Determine the (X, Y) coordinate at the center of the cell enclosing the given text.  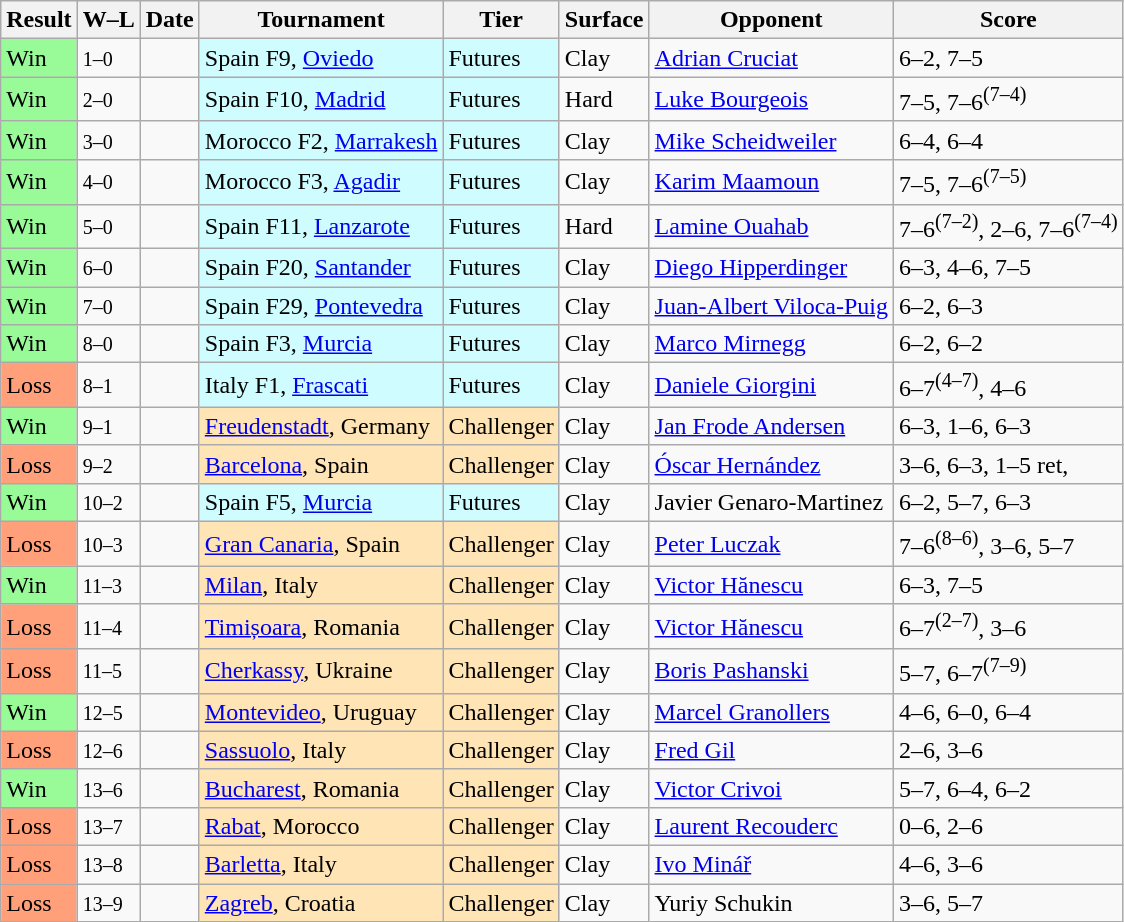
3–6, 5–7 (1009, 903)
12–5 (108, 712)
5–0 (108, 226)
6–7(4–7), 4–6 (1009, 386)
13–6 (108, 788)
Peter Luczak (771, 544)
12–6 (108, 750)
2–0 (108, 100)
6–2, 6–3 (1009, 306)
Cherkassy, Ukraine (321, 672)
8–0 (108, 344)
Opponent (771, 20)
Morocco F2, Marrakesh (321, 140)
4–0 (108, 182)
Karim Maamoun (771, 182)
1–0 (108, 58)
Timișoara, Romania (321, 626)
4–6, 6–0, 6–4 (1009, 712)
Milan, Italy (321, 585)
Spain F29, Pontevedra (321, 306)
Barletta, Italy (321, 865)
Óscar Hernández (771, 464)
6–0 (108, 268)
Freudenstadt, Germany (321, 426)
Spain F5, Murcia (321, 502)
Result (39, 20)
7–6(7–2), 2–6, 7–6(7–4) (1009, 226)
13–8 (108, 865)
Laurent Recouderc (771, 826)
11–3 (108, 585)
Zagreb, Croatia (321, 903)
Diego Hipperdinger (771, 268)
Date (170, 20)
Sassuolo, Italy (321, 750)
3–0 (108, 140)
5–7, 6–4, 6–2 (1009, 788)
Score (1009, 20)
Javier Genaro-Martinez (771, 502)
Jan Frode Andersen (771, 426)
Spain F20, Santander (321, 268)
6–3, 4–6, 7–5 (1009, 268)
Marco Mirnegg (771, 344)
Lamine Ouahab (771, 226)
5–7, 6–7(7–9) (1009, 672)
Tournament (321, 20)
Spain F10, Madrid (321, 100)
11–5 (108, 672)
6–2, 7–5 (1009, 58)
10–3 (108, 544)
Spain F3, Murcia (321, 344)
Morocco F3, Agadir (321, 182)
6–2, 6–2 (1009, 344)
Rabat, Morocco (321, 826)
Marcel Granollers (771, 712)
6–7(2–7), 3–6 (1009, 626)
Yuriy Schukin (771, 903)
9–1 (108, 426)
7–6(8–6), 3–6, 5–7 (1009, 544)
9–2 (108, 464)
Montevideo, Uruguay (321, 712)
Daniele Giorgini (771, 386)
Fred Gil (771, 750)
3–6, 6–3, 1–5 ret, (1009, 464)
8–1 (108, 386)
Juan-Albert Viloca-Puig (771, 306)
7–5, 7–6(7–4) (1009, 100)
6–3, 1–6, 6–3 (1009, 426)
6–3, 7–5 (1009, 585)
6–4, 6–4 (1009, 140)
Barcelona, Spain (321, 464)
7–0 (108, 306)
Spain F11, Lanzarote (321, 226)
Bucharest, Romania (321, 788)
Adrian Cruciat (771, 58)
Luke Bourgeois (771, 100)
2–6, 3–6 (1009, 750)
4–6, 3–6 (1009, 865)
Victor Crivoi (771, 788)
13–9 (108, 903)
Ivo Minář (771, 865)
Italy F1, Frascati (321, 386)
0–6, 2–6 (1009, 826)
Gran Canaria, Spain (321, 544)
Mike Scheidweiler (771, 140)
11–4 (108, 626)
Surface (604, 20)
Boris Pashanski (771, 672)
13–7 (108, 826)
Tier (501, 20)
10–2 (108, 502)
6–2, 5–7, 6–3 (1009, 502)
W–L (108, 20)
7–5, 7–6(7–5) (1009, 182)
Spain F9, Oviedo (321, 58)
